Search for the cell housing the specified text and yield its (X, Y) center coordinate. 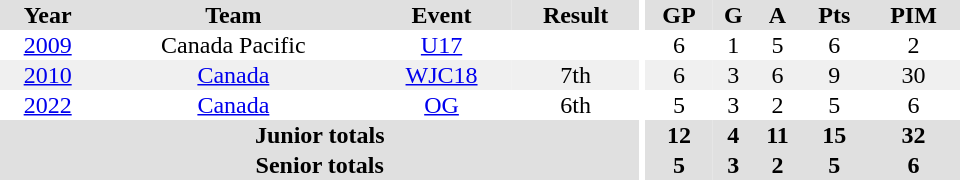
OG (441, 105)
2010 (48, 75)
4 (734, 135)
2022 (48, 105)
GP (679, 15)
1 (734, 45)
U17 (441, 45)
30 (914, 75)
PIM (914, 15)
11 (778, 135)
G (734, 15)
15 (834, 135)
Senior totals (320, 165)
WJC18 (441, 75)
Result (576, 15)
2009 (48, 45)
9 (834, 75)
32 (914, 135)
Event (441, 15)
Year (48, 15)
7th (576, 75)
Team (233, 15)
A (778, 15)
12 (679, 135)
Pts (834, 15)
6th (576, 105)
Junior totals (320, 135)
Canada Pacific (233, 45)
